Provide the (x, y) coordinate of the cell's center where the given text is located.  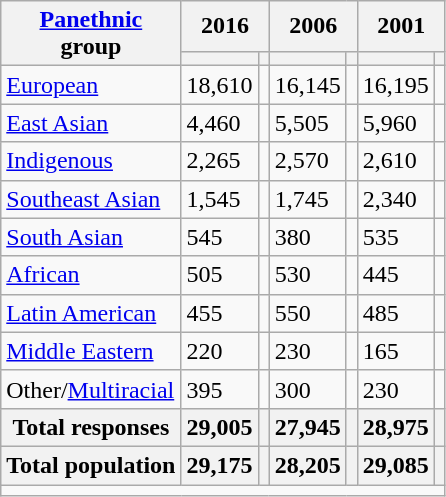
395 (220, 389)
Other/Multiracial (91, 389)
South Asian (91, 237)
2001 (401, 26)
505 (220, 275)
2006 (313, 26)
28,975 (396, 427)
African (91, 275)
550 (308, 313)
16,145 (308, 85)
2016 (225, 26)
535 (396, 237)
2,340 (396, 199)
2,265 (220, 161)
220 (220, 351)
Middle Eastern (91, 351)
165 (396, 351)
29,175 (220, 465)
445 (396, 275)
1,545 (220, 199)
East Asian (91, 123)
European (91, 85)
455 (220, 313)
Total responses (91, 427)
485 (396, 313)
Indigenous (91, 161)
2,610 (396, 161)
Latin American (91, 313)
28,205 (308, 465)
Panethnicgroup (91, 34)
300 (308, 389)
545 (220, 237)
Southeast Asian (91, 199)
Total population (91, 465)
29,005 (220, 427)
380 (308, 237)
530 (308, 275)
2,570 (308, 161)
5,505 (308, 123)
27,945 (308, 427)
16,195 (396, 85)
29,085 (396, 465)
4,460 (220, 123)
18,610 (220, 85)
1,745 (308, 199)
5,960 (396, 123)
